Scan for the cell matching the given text and deliver its (x, y) coordinate at center. 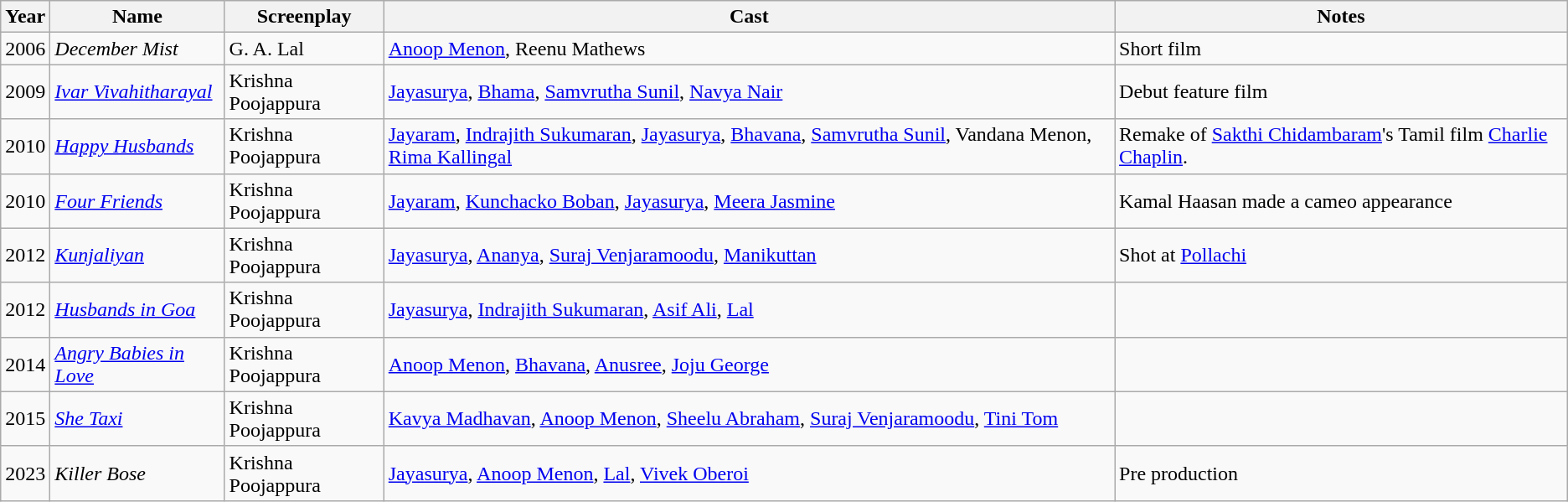
2006 (25, 49)
Kavya Madhavan, Anoop Menon, Sheelu Abraham, Suraj Venjaramoodu, Tini Tom (749, 419)
She Taxi (137, 419)
Anoop Menon, Bhavana, Anusree, Joju George (749, 364)
Jayasurya, Anoop Menon, Lal, Vivek Oberoi (749, 473)
Name (137, 17)
Notes (1342, 17)
2009 (25, 92)
Anoop Menon, Reenu Mathews (749, 49)
Four Friends (137, 201)
Remake of Sakthi Chidambaram's Tamil film Charlie Chaplin. (1342, 146)
Kunjaliyan (137, 255)
2014 (25, 364)
Jayasurya, Bhama, Samvrutha Sunil, Navya Nair (749, 92)
Jayasurya, Indrajith Sukumaran, Asif Ali, Lal (749, 310)
Happy Husbands (137, 146)
2023 (25, 473)
Short film (1342, 49)
Jayaram, Indrajith Sukumaran, Jayasurya, Bhavana, Samvrutha Sunil, Vandana Menon, Rima Kallingal (749, 146)
Jayaram, Kunchacko Boban, Jayasurya, Meera Jasmine (749, 201)
G. A. Lal (304, 49)
2015 (25, 419)
Killer Bose (137, 473)
Cast (749, 17)
Shot at Pollachi (1342, 255)
Angry Babies in Love (137, 364)
Year (25, 17)
Jayasurya, Ananya, Suraj Venjaramoodu, Manikuttan (749, 255)
Kamal Haasan made a cameo appearance (1342, 201)
Ivar Vivahitharayal (137, 92)
December Mist (137, 49)
Screenplay (304, 17)
Husbands in Goa (137, 310)
Pre production (1342, 473)
Debut feature film (1342, 92)
